Determine the [X, Y] coordinate at the center of the cell enclosing the given text.  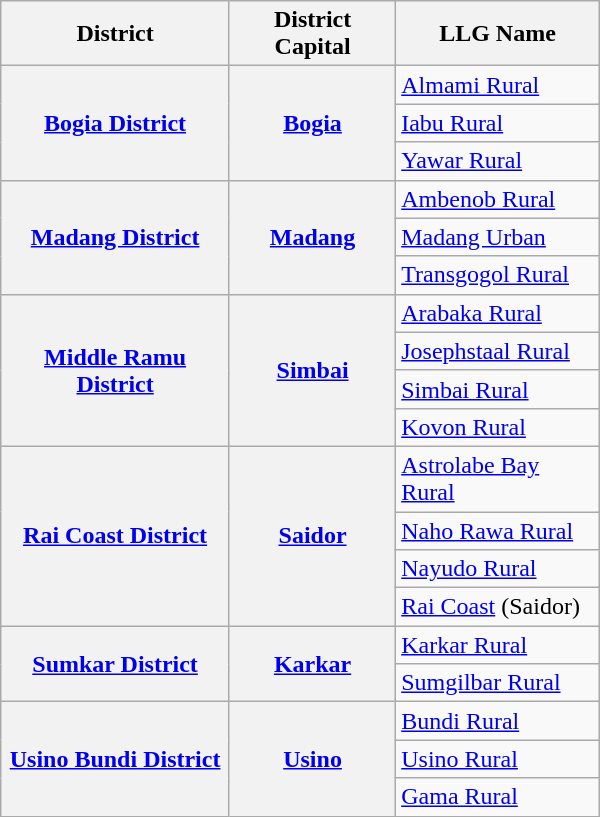
Rai Coast (Saidor) [498, 607]
District Capital [312, 34]
Karkar Rural [498, 645]
District [116, 34]
Madang Urban [498, 237]
Kovon Rural [498, 427]
Almami Rural [498, 85]
Transgogol Rural [498, 275]
Madang [312, 237]
Usino [312, 759]
Sumkar District [116, 664]
Gama Rural [498, 797]
Usino Bundi District [116, 759]
Usino Rural [498, 759]
Rai Coast District [116, 536]
Naho Rawa Rural [498, 531]
Ambenob Rural [498, 199]
Madang District [116, 237]
LLG Name [498, 34]
Karkar [312, 664]
Nayudo Rural [498, 569]
Simbai [312, 370]
Astrolabe Bay Rural [498, 478]
Bogia [312, 123]
Arabaka Rural [498, 313]
Yawar Rural [498, 161]
Saidor [312, 536]
Bogia District [116, 123]
Sumgilbar Rural [498, 683]
Josephstaal Rural [498, 351]
Simbai Rural [498, 389]
Bundi Rural [498, 721]
Middle Ramu District [116, 370]
Iabu Rural [498, 123]
